Return (X, Y) of the center of cell containing provided text 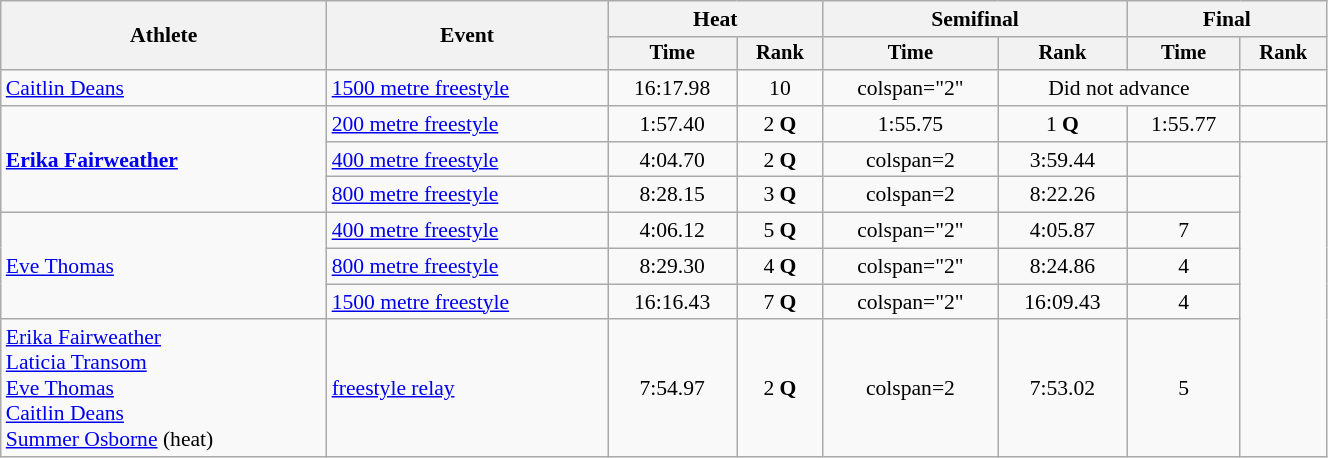
4:06.12 (672, 231)
7 Q (780, 302)
4:05.87 (1062, 231)
Erika FairweatherLaticia TransomEve ThomasCaitlin DeansSummer Osborne (heat) (164, 389)
1:55.77 (1184, 124)
16:16.43 (672, 302)
Event (468, 36)
3 Q (780, 195)
16:09.43 (1062, 302)
1:55.75 (910, 124)
200 metre freestyle (468, 124)
Eve Thomas (164, 266)
freestyle relay (468, 389)
5 Q (780, 231)
Semifinal (975, 19)
7:53.02 (1062, 389)
Caitlin Deans (164, 88)
7:54.97 (672, 389)
8:28.15 (672, 195)
8:29.30 (672, 267)
5 (1184, 389)
Final (1226, 19)
Did not advance (1119, 88)
3:59.44 (1062, 160)
7 (1184, 231)
16:17.98 (672, 88)
4:04.70 (672, 160)
Athlete (164, 36)
8:24.86 (1062, 267)
Heat (716, 19)
1 Q (1062, 124)
10 (780, 88)
Erika Fairweather (164, 160)
8:22.26 (1062, 195)
1:57.40 (672, 124)
4 Q (780, 267)
